Extract the [X, Y] coordinate from the center of the cell holding the provided text.  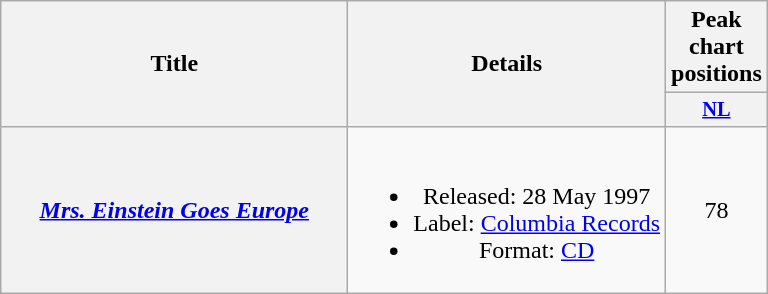
Peak chart positions [717, 47]
Released: 28 May 1997Label: Columbia RecordsFormat: CD [507, 210]
Details [507, 64]
NL [717, 110]
78 [717, 210]
Title [174, 64]
Mrs. Einstein Goes Europe [174, 210]
